Identify which cell holds the provided text, then report its (X, Y) central coordinate. 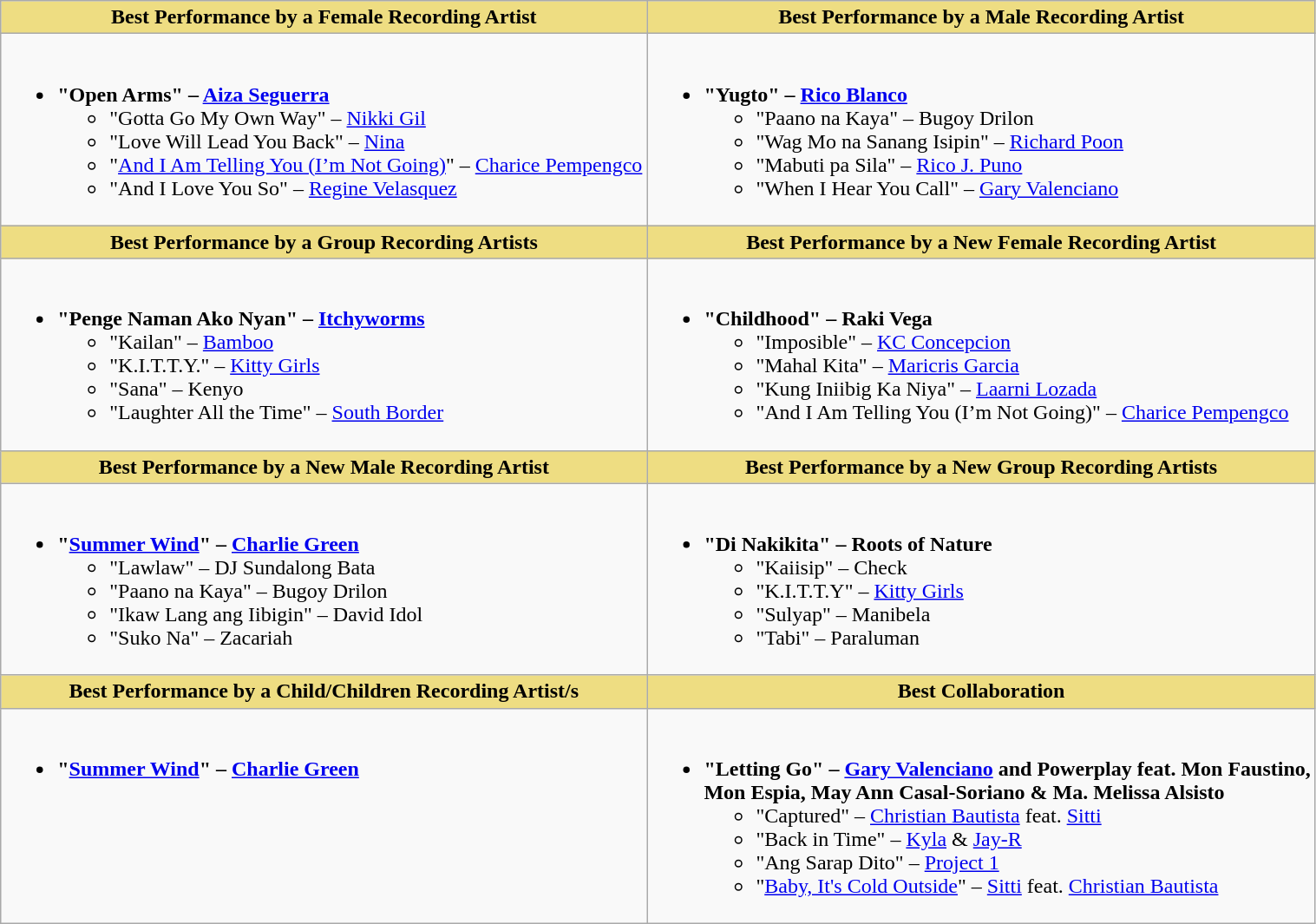
"Summer Wind" – Charlie Green (324, 816)
Best Performance by a New Female Recording Artist (981, 242)
Best Performance by a Group Recording Artists (324, 242)
Best Collaboration (981, 691)
Best Performance by a Child/Children Recording Artist/s (324, 691)
Best Performance by a Male Recording Artist (981, 17)
Best Performance by a New Group Recording Artists (981, 467)
"Summer Wind" – Charlie Green"Lawlaw" – DJ Sundalong Bata"Paano na Kaya" – Bugoy Drilon"Ikaw Lang ang Iibigin" – David Idol"Suko Na" – Zacariah (324, 580)
"Penge Naman Ako Nyan" – Itchyworms"Kailan" – Bamboo"K.I.T.T.Y." – Kitty Girls"Sana" – Kenyo"Laughter All the Time" – South Border (324, 354)
Best Performance by a Female Recording Artist (324, 17)
Best Performance by a New Male Recording Artist (324, 467)
"Di Nakikita" – Roots of Nature"Kaiisip" – Check"K.I.T.T.Y" – Kitty Girls"Sulyap" – Manibela"Tabi" – Paraluman (981, 580)
